Determine the (x, y) coordinate at the center of the cell enclosing the given text.  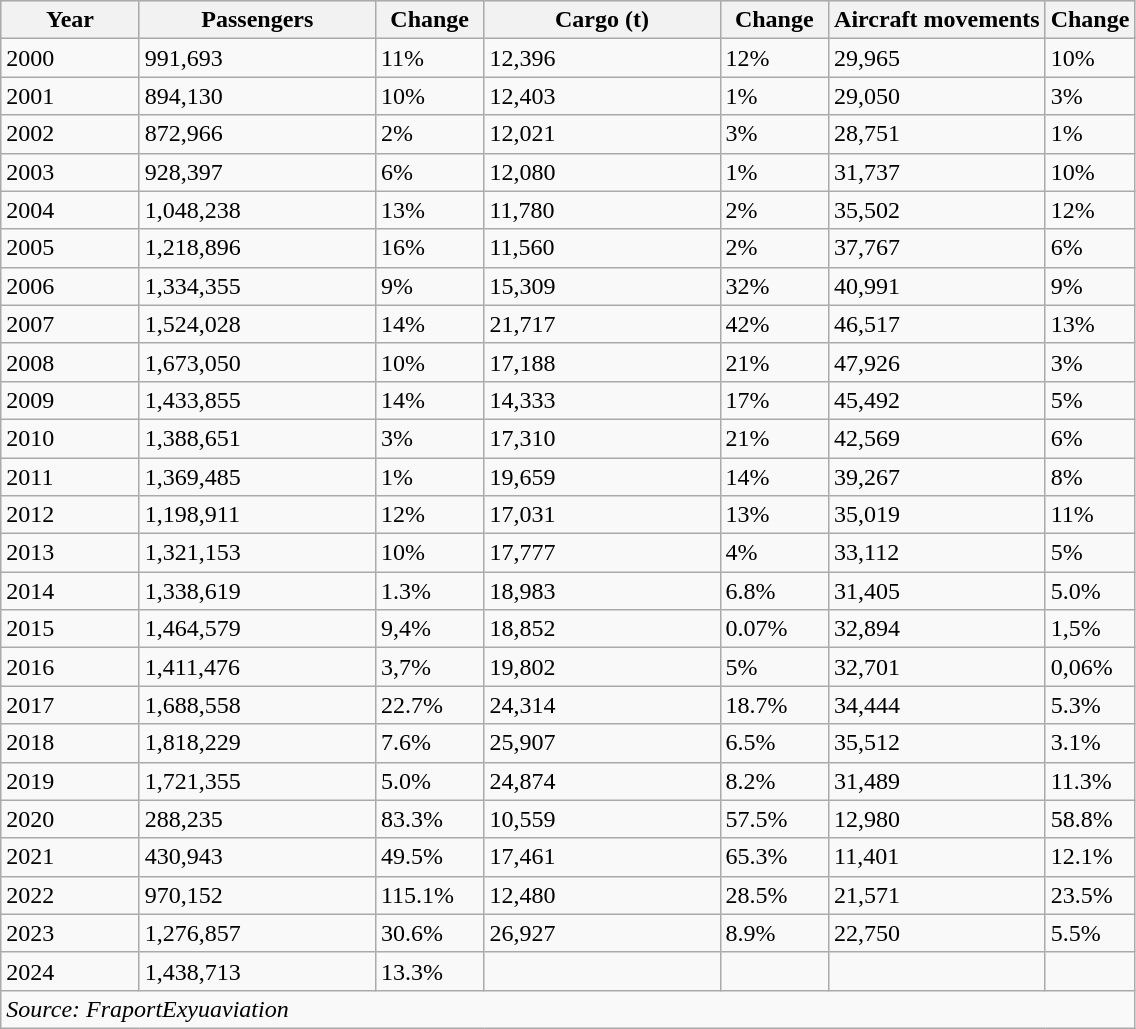
58.8% (1090, 819)
1,818,229 (257, 743)
16% (430, 248)
2000 (70, 58)
2007 (70, 324)
Source: FraportExyuaviation (568, 1009)
9,4% (430, 629)
1,464,579 (257, 629)
18.7% (774, 705)
1.3% (430, 591)
1,433,855 (257, 400)
35,019 (938, 515)
1,524,028 (257, 324)
2019 (70, 781)
17,777 (602, 553)
1,688,558 (257, 705)
49.5% (430, 857)
26,927 (602, 933)
40,991 (938, 286)
10,559 (602, 819)
2024 (70, 971)
12,080 (602, 172)
2018 (70, 743)
17,310 (602, 438)
34,444 (938, 705)
Year (70, 20)
83.3% (430, 819)
3,7% (430, 667)
57.5% (774, 819)
2010 (70, 438)
28,751 (938, 134)
17,188 (602, 362)
33,112 (938, 553)
2009 (70, 400)
22,750 (938, 933)
1,388,651 (257, 438)
5.3% (1090, 705)
2017 (70, 705)
2006 (70, 286)
5.5% (1090, 933)
1,721,355 (257, 781)
2001 (70, 96)
7.6% (430, 743)
Passengers (257, 20)
46,517 (938, 324)
2022 (70, 895)
18,852 (602, 629)
3.1% (1090, 743)
12,980 (938, 819)
12,396 (602, 58)
12,480 (602, 895)
11,560 (602, 248)
31,405 (938, 591)
28.5% (774, 895)
19,802 (602, 667)
22.7% (430, 705)
1,048,238 (257, 210)
2005 (70, 248)
2012 (70, 515)
991,693 (257, 58)
21,717 (602, 324)
2013 (70, 553)
8% (1090, 477)
29,050 (938, 96)
928,397 (257, 172)
894,130 (257, 96)
2023 (70, 933)
15,309 (602, 286)
12.1% (1090, 857)
2020 (70, 819)
2021 (70, 857)
14,333 (602, 400)
65.3% (774, 857)
1,338,619 (257, 591)
4% (774, 553)
8.2% (774, 781)
47,926 (938, 362)
1,218,896 (257, 248)
2014 (70, 591)
Aircraft movements (938, 20)
24,314 (602, 705)
24,874 (602, 781)
288,235 (257, 819)
1,438,713 (257, 971)
45,492 (938, 400)
1,198,911 (257, 515)
31,737 (938, 172)
12,403 (602, 96)
1,276,857 (257, 933)
11.3% (1090, 781)
2003 (70, 172)
0.07% (774, 629)
32,701 (938, 667)
2015 (70, 629)
31,489 (938, 781)
2011 (70, 477)
1,673,050 (257, 362)
8.9% (774, 933)
35,502 (938, 210)
23.5% (1090, 895)
17% (774, 400)
25,907 (602, 743)
19,659 (602, 477)
2016 (70, 667)
970,152 (257, 895)
29,965 (938, 58)
35,512 (938, 743)
1,321,153 (257, 553)
18,983 (602, 591)
17,461 (602, 857)
32% (774, 286)
39,267 (938, 477)
430,943 (257, 857)
872,966 (257, 134)
30.6% (430, 933)
1,334,355 (257, 286)
12,021 (602, 134)
32,894 (938, 629)
6.5% (774, 743)
Cargo (t) (602, 20)
0,06% (1090, 667)
21,571 (938, 895)
13.3% (430, 971)
6.8% (774, 591)
1,5% (1090, 629)
1,369,485 (257, 477)
2008 (70, 362)
17,031 (602, 515)
2004 (70, 210)
2002 (70, 134)
11,401 (938, 857)
11,780 (602, 210)
37,767 (938, 248)
115.1% (430, 895)
1,411,476 (257, 667)
42% (774, 324)
42,569 (938, 438)
